Capture the cell that displays the provided text and extract its [x, y] central coordinate. 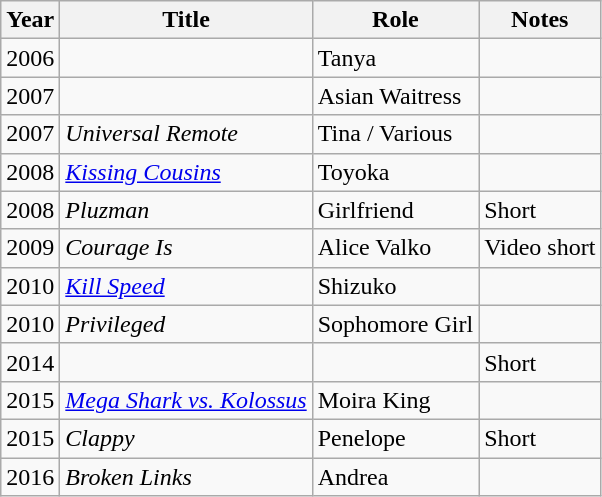
2006 [30, 58]
2014 [30, 362]
Video short [540, 248]
Mega Shark vs. Kolossus [186, 400]
Notes [540, 20]
Title [186, 20]
Andrea [395, 477]
Clappy [186, 438]
Broken Links [186, 477]
Shizuko [395, 286]
Kissing Cousins [186, 172]
Courage Is [186, 248]
Penelope [395, 438]
Alice Valko [395, 248]
Privileged [186, 324]
Sophomore Girl [395, 324]
Moira King [395, 400]
Pluzman [186, 210]
Universal Remote [186, 134]
Toyoka [395, 172]
Kill Speed [186, 286]
Asian Waitress [395, 96]
Girlfriend [395, 210]
2016 [30, 477]
Tina / Various [395, 134]
Year [30, 20]
2009 [30, 248]
Tanya [395, 58]
Role [395, 20]
